Find where the given text appears and provide that cell's center as (X, Y) coordinate. 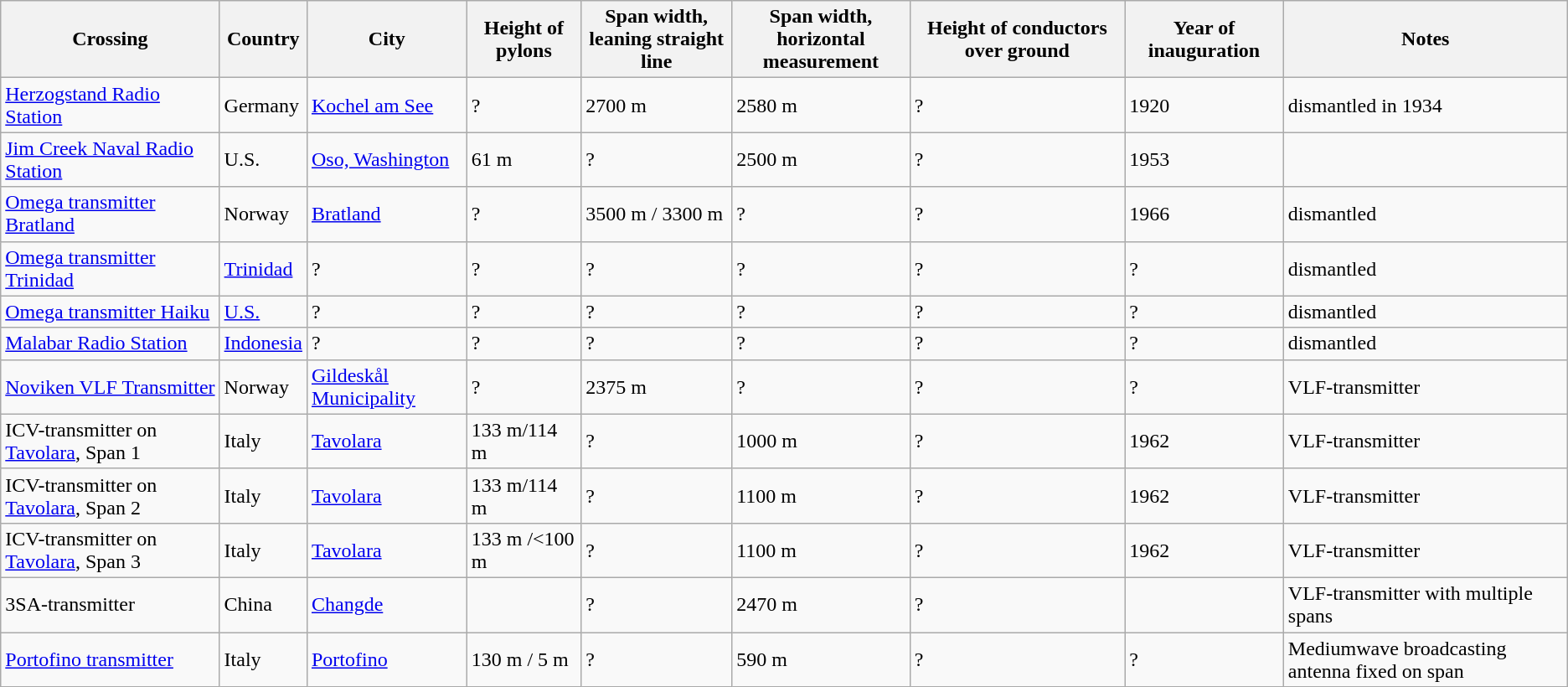
130 m / 5 m (524, 659)
Span width, horizontal measurement (821, 39)
City (387, 39)
2700 m (657, 106)
Notes (1426, 39)
Portofino (387, 659)
3500 m / 3300 m (657, 214)
1000 m (821, 441)
Kochel am See (387, 106)
Gildeskål Municipality (387, 387)
61 m (524, 159)
2375 m (657, 387)
Mediumwave broadcasting antenna fixed on span (1426, 659)
Omega transmitter Haiku (111, 312)
Indonesia (263, 343)
Omega transmitter Trinidad (111, 268)
ICV-transmitter on Tavolara, Span 2 (111, 496)
Height of conductors over ground (1017, 39)
Portofino transmitter (111, 659)
Jim Creek Naval Radio Station (111, 159)
2580 m (821, 106)
1920 (1204, 106)
VLF-transmitter with multiple spans (1426, 605)
Span width, leaning straight line (657, 39)
Country (263, 39)
Trinidad (263, 268)
2500 m (821, 159)
Oso, Washington (387, 159)
Herzogstand Radio Station (111, 106)
dismantled in 1934 (1426, 106)
Germany (263, 106)
Height of pylons (524, 39)
ICV-transmitter on Tavolara, Span 1 (111, 441)
Year of inauguration (1204, 39)
Crossing (111, 39)
Malabar Radio Station (111, 343)
Noviken VLF Transmitter (111, 387)
1966 (1204, 214)
China (263, 605)
590 m (821, 659)
2470 m (821, 605)
133 m /<100 m (524, 550)
Changde (387, 605)
Omega transmitter Bratland (111, 214)
1953 (1204, 159)
ICV-transmitter on Tavolara, Span 3 (111, 550)
Bratland (387, 214)
3SA-transmitter (111, 605)
